Detect which cell encompasses the target text, then output its (x, y) center coordinate. 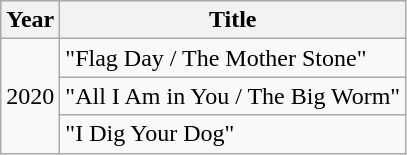
"I Dig Your Dog" (233, 134)
Title (233, 20)
"All I Am in You / The Big Worm" (233, 96)
Year (30, 20)
2020 (30, 96)
"Flag Day / The Mother Stone" (233, 58)
